Detect which cell encompasses the target text, then output its (X, Y) center coordinate. 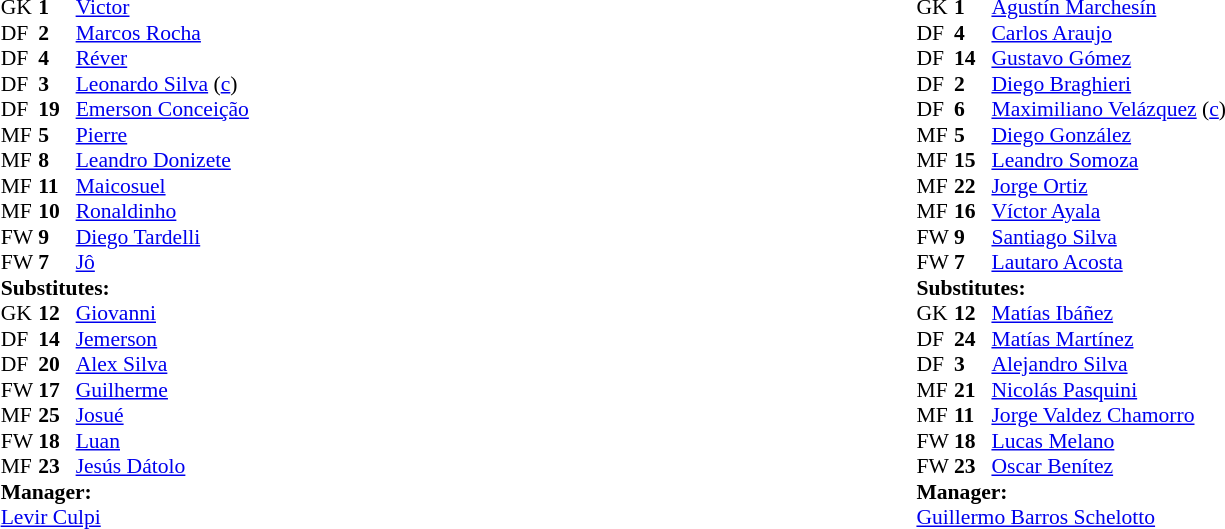
Alex Silva (162, 365)
16 (973, 211)
Jemerson (162, 339)
Giovanni (162, 313)
20 (57, 365)
Pierre (162, 135)
Jô (162, 263)
21 (973, 390)
Luan (162, 441)
Diego Tardelli (162, 237)
Guilherme (162, 390)
Manager: (125, 492)
Josué (162, 415)
Emerson Conceição (162, 109)
Substitutes: (125, 288)
8 (57, 161)
19 (57, 109)
Réver (162, 59)
Ronaldinho (162, 211)
10 (57, 211)
Leonardo Silva (c) (162, 84)
Maicosuel (162, 186)
22 (973, 186)
24 (973, 339)
Marcos Rocha (162, 33)
15 (973, 161)
Leandro Donizete (162, 161)
Jesús Dátolo (162, 467)
6 (973, 109)
25 (57, 415)
17 (57, 390)
